Capture the cell that displays the provided text and extract its (X, Y) central coordinate. 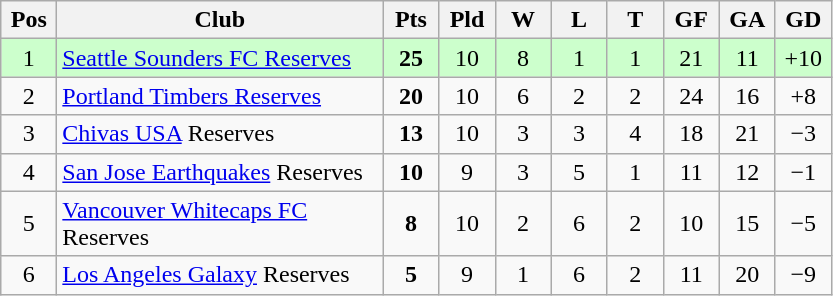
−1 (803, 172)
Seattle Sounders FC Reserves (220, 58)
−3 (803, 134)
T (635, 20)
San Jose Earthquakes Reserves (220, 172)
15 (747, 224)
+10 (803, 58)
GD (803, 20)
12 (747, 172)
Pld (467, 20)
GF (691, 20)
16 (747, 96)
−5 (803, 224)
+8 (803, 96)
GA (747, 20)
13 (411, 134)
Portland Timbers Reserves (220, 96)
25 (411, 58)
−9 (803, 275)
Pts (411, 20)
Club (220, 20)
Los Angeles Galaxy Reserves (220, 275)
18 (691, 134)
W (523, 20)
Chivas USA Reserves (220, 134)
Vancouver Whitecaps FC Reserves (220, 224)
L (579, 20)
Pos (29, 20)
24 (691, 96)
